Scan for the cell matching the given text and deliver its (X, Y) coordinate at center. 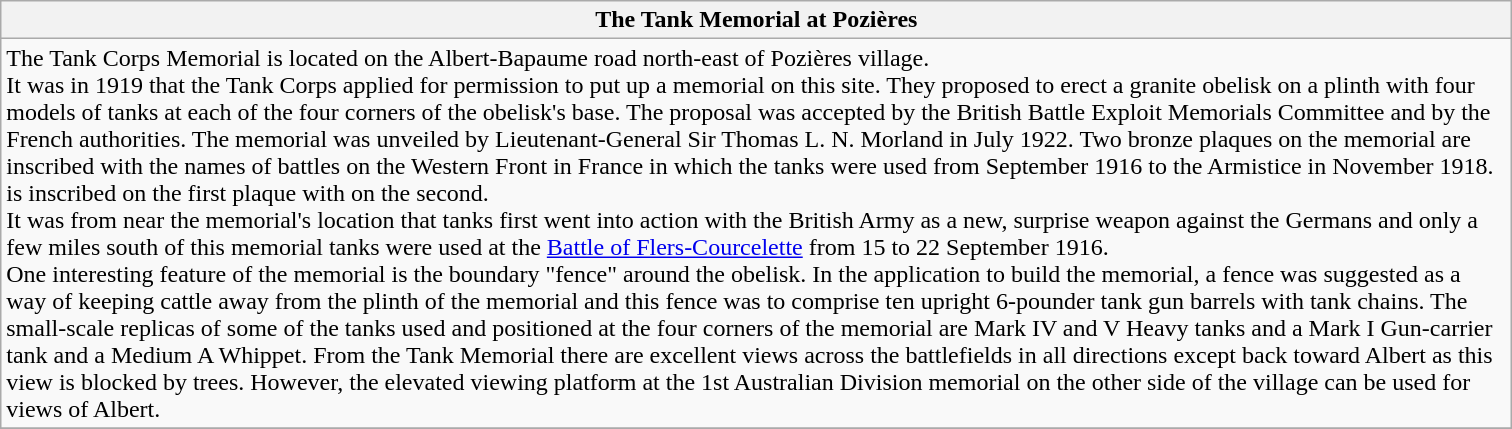
The Tank Memorial at Pozières (756, 20)
